Pinpoint the cell where the given text exists, returning its (x, y) midpoint coordinate. 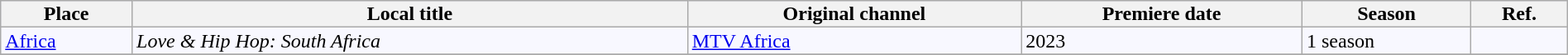
Season (1386, 14)
MTV Africa (853, 41)
Ref. (1520, 14)
Local title (410, 14)
1 season (1386, 41)
Premiere date (1162, 14)
2023 (1162, 41)
Africa (66, 41)
Original channel (853, 14)
Place (66, 14)
Love & Hip Hop: South Africa (410, 41)
